Capture the cell that displays the provided text and extract its [x, y] central coordinate. 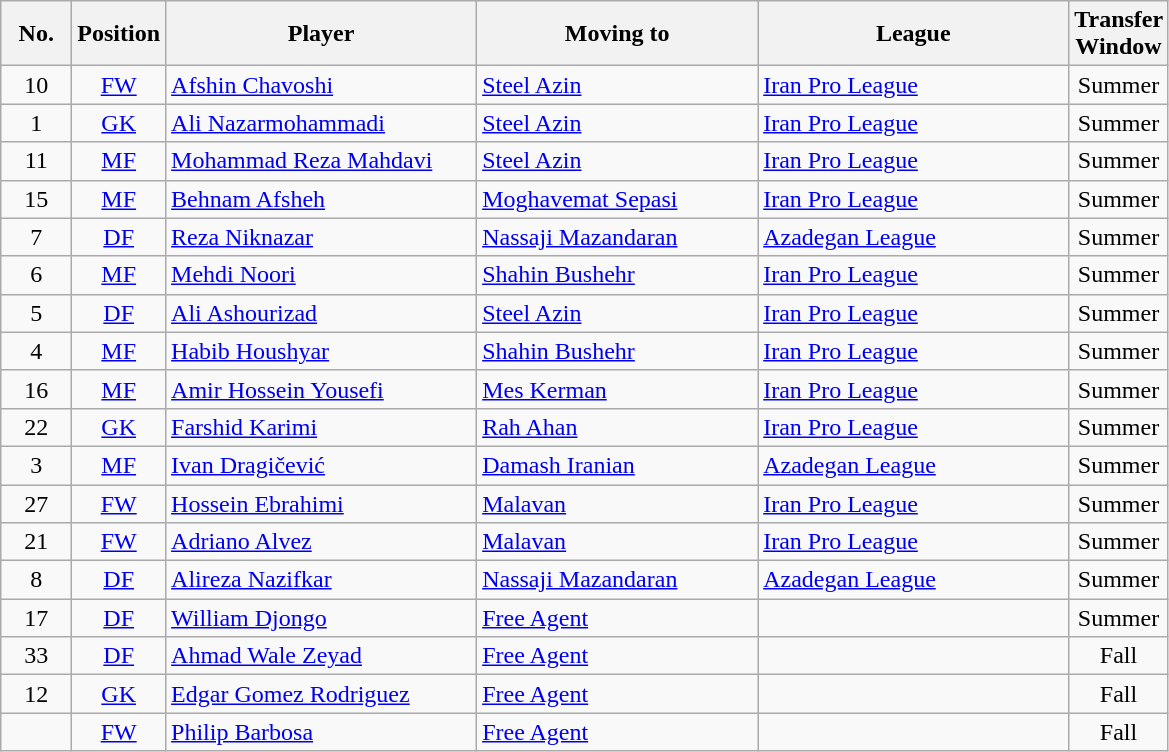
8 [36, 580]
Habib Houshyar [322, 351]
Mohammad Reza Mahdavi [322, 161]
12 [36, 694]
Hossein Ebrahimi [322, 503]
10 [36, 85]
Position [119, 34]
Edgar Gomez Rodriguez [322, 694]
Farshid Karimi [322, 427]
Afshin Chavoshi [322, 85]
Rah Ahan [618, 427]
Adriano Alvez [322, 542]
11 [36, 161]
Mes Kerman [618, 389]
Ali Ashourizad [322, 313]
Alireza Nazifkar [322, 580]
17 [36, 618]
5 [36, 313]
Moving to [618, 34]
7 [36, 237]
16 [36, 389]
1 [36, 123]
Philip Barbosa [322, 732]
Damash Iranian [618, 465]
Ali Nazarmohammadi [322, 123]
Player [322, 34]
No. [36, 34]
Behnam Afsheh [322, 199]
6 [36, 275]
21 [36, 542]
Amir Hossein Yousefi [322, 389]
3 [36, 465]
Reza Niknazar [322, 237]
Mehdi Noori [322, 275]
22 [36, 427]
15 [36, 199]
4 [36, 351]
League [914, 34]
33 [36, 656]
Ahmad Wale Zeyad [322, 656]
William Djongo [322, 618]
Ivan Dragičević [322, 465]
27 [36, 503]
Moghavemat Sepasi [618, 199]
Transfer Window [1118, 34]
